Search for the cell housing the specified text and yield its (X, Y) center coordinate. 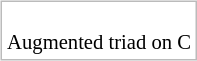
Augmented triad on C (100, 32)
